Return [X, Y] of the center of cell containing provided text 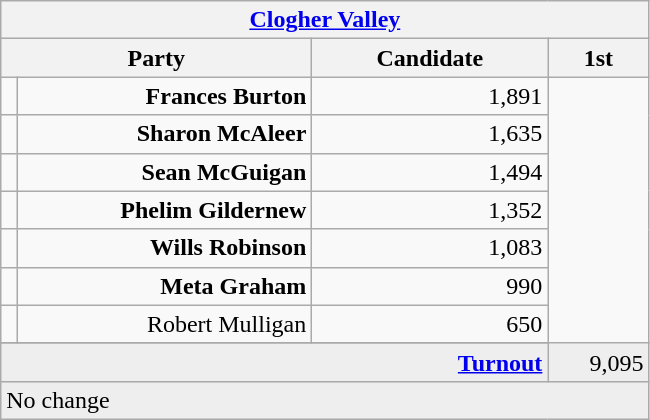
1,635 [430, 134]
Sean McGuigan [164, 172]
Candidate [430, 58]
Party [156, 58]
Sharon McAleer [164, 134]
Turnout [274, 362]
1st [598, 58]
Meta Graham [164, 286]
990 [430, 286]
Robert Mulligan [164, 324]
Phelim Gildernew [164, 210]
No change [325, 400]
Wills Robinson [164, 248]
1,494 [430, 172]
9,095 [598, 362]
Clogher Valley [325, 20]
1,891 [430, 96]
650 [430, 324]
1,083 [430, 248]
1,352 [430, 210]
Frances Burton [164, 96]
